Locate the cell with the specified text and output its (X, Y) center coordinate. 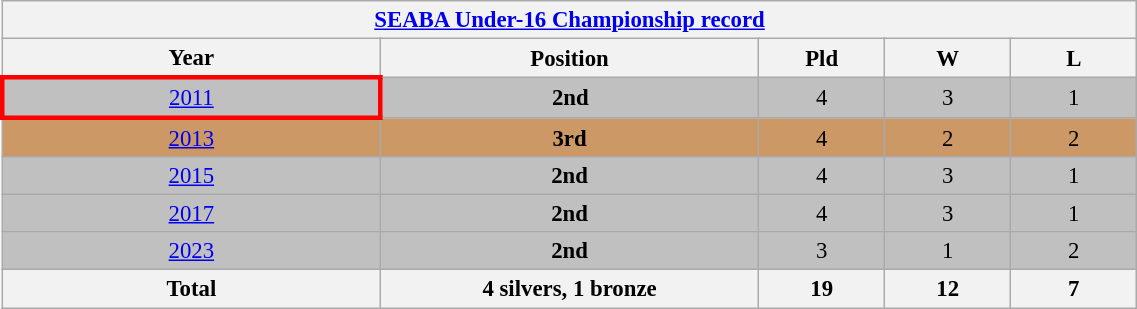
L (1074, 58)
4 silvers, 1 bronze (569, 289)
2013 (191, 138)
2017 (191, 214)
Pld (822, 58)
Position (569, 58)
7 (1074, 289)
12 (948, 289)
Year (191, 58)
3rd (569, 138)
2015 (191, 176)
19 (822, 289)
Total (191, 289)
SEABA Under-16 Championship record (570, 20)
W (948, 58)
2011 (191, 98)
2023 (191, 251)
